Output the [X, Y] coordinate of the center of the cell containing the given text.  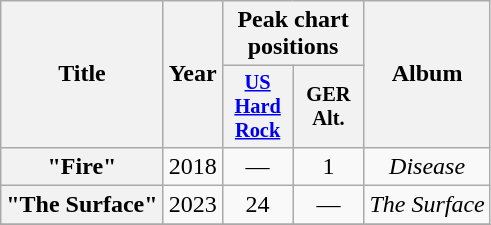
The Surface [427, 205]
2018 [192, 166]
"The Surface" [82, 205]
Year [192, 74]
1 [328, 166]
Peak chart positions [293, 34]
Disease [427, 166]
"Fire" [82, 166]
24 [258, 205]
Title [82, 74]
Album [427, 74]
2023 [192, 205]
USHardRock [258, 107]
GER Alt. [328, 107]
